Output the [X, Y] coordinate of the center of the cell containing the given text.  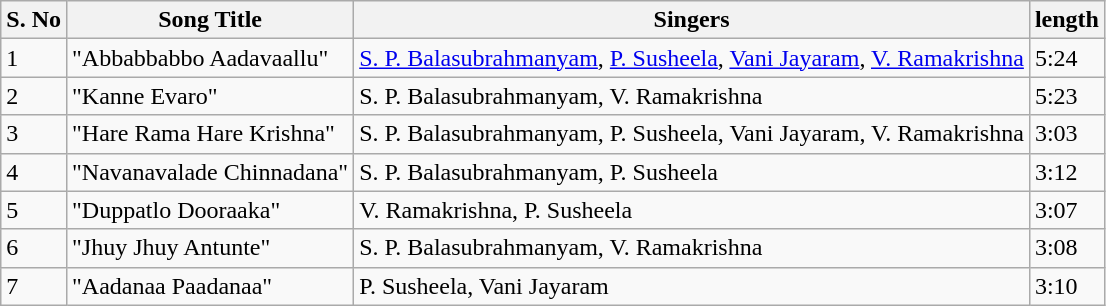
3:08 [1066, 248]
5:24 [1066, 58]
7 [34, 286]
S. P. Balasubrahmanyam, P. Susheela [692, 172]
V. Ramakrishna, P. Susheela [692, 210]
"Duppatlo Dooraaka" [210, 210]
length [1066, 20]
"Kanne Evaro" [210, 96]
3 [34, 134]
2 [34, 96]
3:03 [1066, 134]
"Aadanaa Paadanaa" [210, 286]
P. Susheela, Vani Jayaram [692, 286]
3:10 [1066, 286]
5:23 [1066, 96]
Song Title [210, 20]
3:07 [1066, 210]
5 [34, 210]
S. No [34, 20]
"Jhuy Jhuy Antunte" [210, 248]
"Navanavalade Chinnadana" [210, 172]
6 [34, 248]
Singers [692, 20]
1 [34, 58]
3:12 [1066, 172]
"Hare Rama Hare Krishna" [210, 134]
"Abbabbabbo Aadavaallu" [210, 58]
4 [34, 172]
